Provide the [x, y] coordinate of the cell's center where the given text is located.  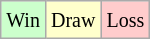
Draw [72, 20]
Win [24, 20]
Loss [126, 20]
